Capture the cell that displays the provided text and extract its [x, y] central coordinate. 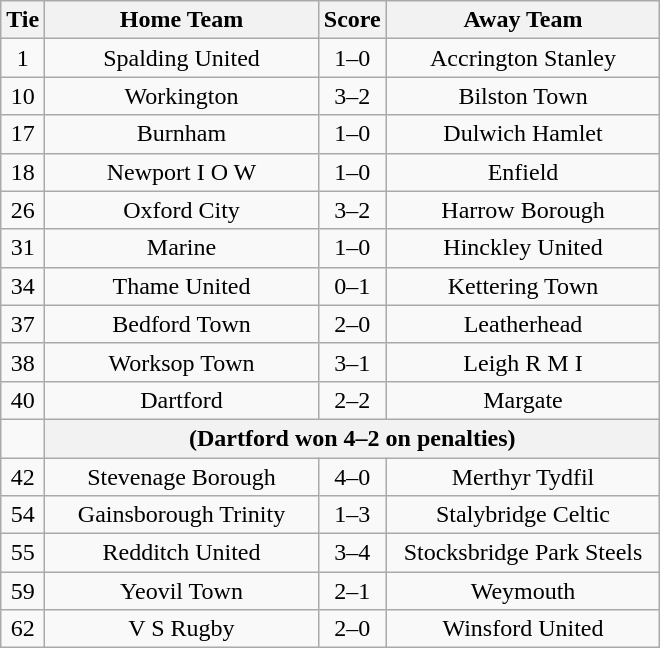
42 [23, 477]
31 [23, 248]
Harrow Borough [523, 210]
Gainsborough Trinity [182, 515]
Away Team [523, 20]
Newport I O W [182, 172]
Worksop Town [182, 362]
26 [23, 210]
34 [23, 286]
V S Rugby [182, 629]
37 [23, 324]
38 [23, 362]
Burnham [182, 134]
2–2 [352, 400]
3–1 [352, 362]
55 [23, 553]
(Dartford won 4–2 on penalties) [352, 438]
Leatherhead [523, 324]
Weymouth [523, 591]
Marine [182, 248]
4–0 [352, 477]
Margate [523, 400]
0–1 [352, 286]
Winsford United [523, 629]
Yeovil Town [182, 591]
Oxford City [182, 210]
62 [23, 629]
17 [23, 134]
Thame United [182, 286]
54 [23, 515]
Spalding United [182, 58]
1 [23, 58]
1–3 [352, 515]
Dulwich Hamlet [523, 134]
Merthyr Tydfil [523, 477]
Stalybridge Celtic [523, 515]
59 [23, 591]
40 [23, 400]
Home Team [182, 20]
Stocksbridge Park Steels [523, 553]
Accrington Stanley [523, 58]
Dartford [182, 400]
Workington [182, 96]
18 [23, 172]
3–4 [352, 553]
Stevenage Borough [182, 477]
Score [352, 20]
Kettering Town [523, 286]
Leigh R M I [523, 362]
2–1 [352, 591]
Bedford Town [182, 324]
Redditch United [182, 553]
10 [23, 96]
Hinckley United [523, 248]
Bilston Town [523, 96]
Tie [23, 20]
Enfield [523, 172]
